Provide the [X, Y] coordinate of the cell's center where the given text is located.  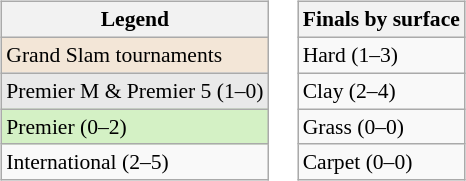
Premier M & Premier 5 (1–0) [134, 91]
Grass (0–0) [382, 127]
Premier (0–2) [134, 127]
Clay (2–4) [382, 91]
Finals by surface [382, 20]
Hard (1–3) [382, 55]
International (2–5) [134, 162]
Carpet (0–0) [382, 162]
Grand Slam tournaments [134, 55]
Legend [134, 20]
